Output the (X, Y) coordinate of the center of the cell containing the given text.  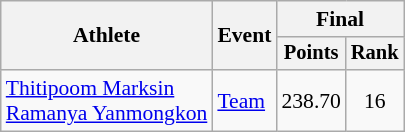
Final (340, 19)
Rank (375, 54)
Team (244, 100)
Thitipoom MarksinRamanya Yanmongkon (107, 100)
Points (310, 54)
238.70 (310, 100)
16 (375, 100)
Athlete (107, 36)
Event (244, 36)
